Locate the cell with the specified text and output its [x, y] center coordinate. 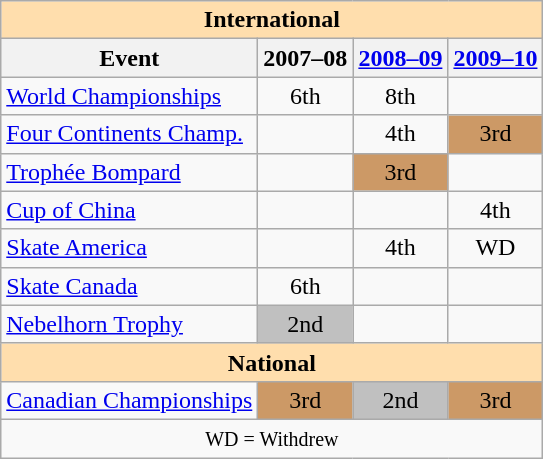
Cup of China [130, 210]
Nebelhorn Trophy [130, 324]
2009–10 [496, 58]
2008–09 [400, 58]
National [272, 362]
Trophée Bompard [130, 172]
WD [496, 248]
World Championships [130, 96]
Four Continents Champ. [130, 134]
2007–08 [306, 58]
Event [130, 58]
International [272, 20]
Canadian Championships [130, 400]
WD = Withdrew [272, 438]
8th [400, 96]
Skate Canada [130, 286]
Skate America [130, 248]
